Determine the (x, y) coordinate at the center of the cell enclosing the given text.  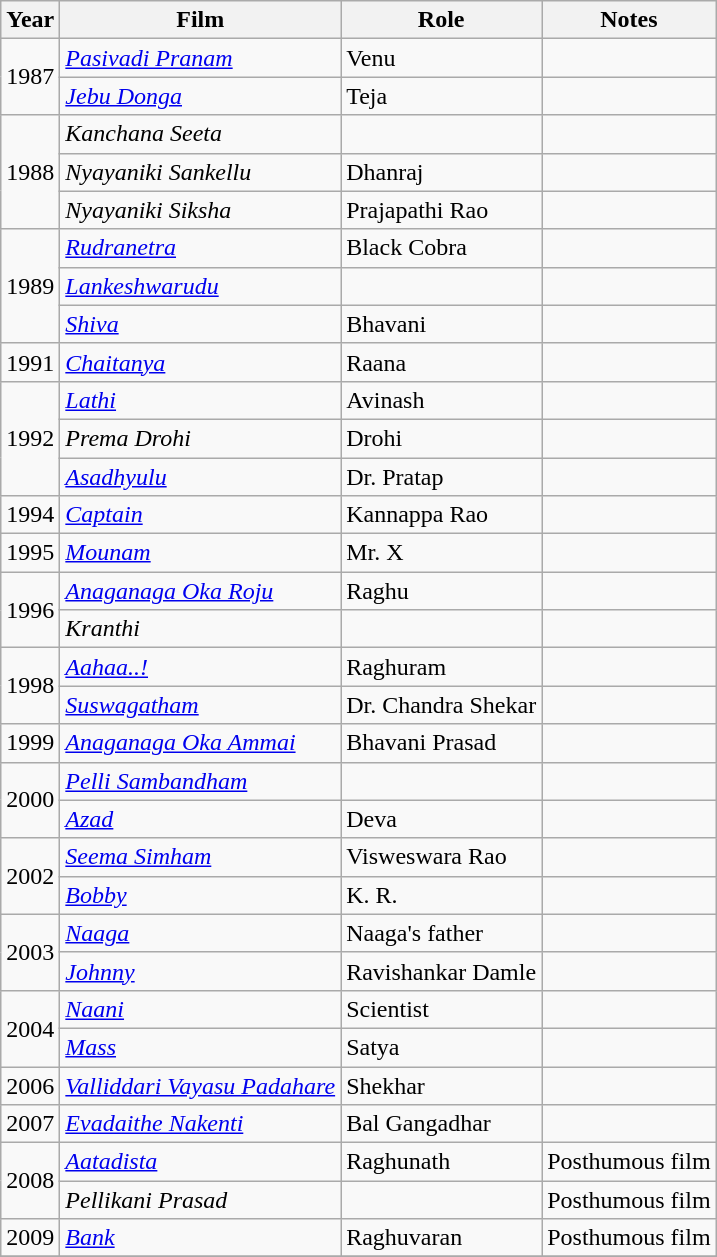
Bhavani Prasad (442, 743)
Bank (200, 1238)
Azad (200, 819)
2007 (30, 1124)
Asadhyulu (200, 477)
Prema Drohi (200, 438)
Kranthi (200, 629)
Scientist (442, 1009)
Deva (442, 819)
Satya (442, 1047)
Drohi (442, 438)
Pasivadi Pranam (200, 58)
Kannappa Rao (442, 515)
2002 (30, 876)
2009 (30, 1238)
Anaganaga Oka Ammai (200, 743)
1987 (30, 77)
Anaganaga Oka Roju (200, 591)
Raghuvaran (442, 1238)
Naani (200, 1009)
1992 (30, 438)
K. R. (442, 895)
Avinash (442, 400)
Teja (442, 96)
1989 (30, 286)
Dr. Pratap (442, 477)
1988 (30, 172)
Raghunath (442, 1162)
Shekhar (442, 1085)
Pelli Sambandham (200, 781)
Mounam (200, 553)
Nyayaniki Sankellu (200, 172)
2008 (30, 1181)
2006 (30, 1085)
Notes (629, 20)
Evadaithe Nakenti (200, 1124)
Seema Simham (200, 857)
Naaga (200, 933)
Rudranetra (200, 248)
Lathi (200, 400)
Raana (442, 362)
Chaitanya (200, 362)
Nyayaniki Siksha (200, 210)
Raghu (442, 591)
Bhavani (442, 324)
2004 (30, 1028)
1991 (30, 362)
Ravishankar Damle (442, 971)
Raghuram (442, 667)
Dr. Chandra Shekar (442, 705)
Dhanraj (442, 172)
Mass (200, 1047)
Johnny (200, 971)
Suswagatham (200, 705)
2003 (30, 952)
2000 (30, 800)
Aatadista (200, 1162)
1998 (30, 686)
Prajapathi Rao (442, 210)
Shiva (200, 324)
Jebu Donga (200, 96)
Bobby (200, 895)
Pellikani Prasad (200, 1200)
Mr. X (442, 553)
Aahaa..! (200, 667)
1999 (30, 743)
Bal Gangadhar (442, 1124)
Lankeshwarudu (200, 286)
Captain (200, 515)
Film (200, 20)
Kanchana Seeta (200, 134)
1995 (30, 553)
Venu (442, 58)
Black Cobra (442, 248)
1996 (30, 610)
Valliddari Vayasu Padahare (200, 1085)
1994 (30, 515)
Naaga's father (442, 933)
Role (442, 20)
Year (30, 20)
Visweswara Rao (442, 857)
